Detect which cell encompasses the target text, then output its [x, y] center coordinate. 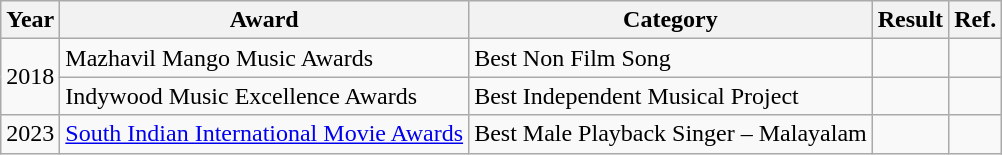
Year [30, 20]
Ref. [976, 20]
2023 [30, 134]
Best Male Playback Singer – Malayalam [671, 134]
Category [671, 20]
Mazhavil Mango Music Awards [264, 58]
Indywood Music Excellence Awards [264, 96]
Award [264, 20]
Best Independent Musical Project [671, 96]
Result [910, 20]
2018 [30, 77]
Best Non Film Song [671, 58]
South Indian International Movie Awards [264, 134]
